Return [x, y] of the center of cell containing provided text 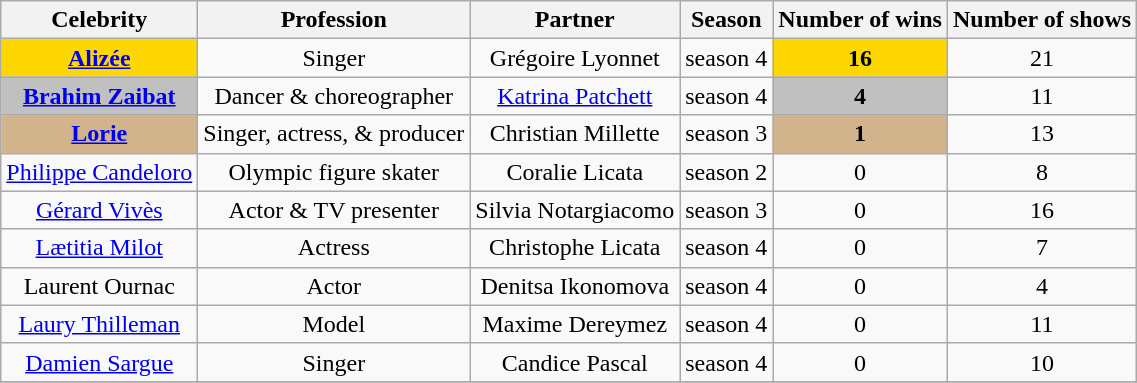
Silvia Notargiacomo [575, 210]
Damien Sargue [100, 362]
Dancer & choreographer [334, 96]
Christian Millette [575, 134]
Actress [334, 248]
Season [726, 20]
7 [1042, 248]
Denitsa Ikonomova [575, 286]
season 2 [726, 172]
Alizée [100, 58]
Maxime Dereymez [575, 324]
Number of wins [860, 20]
Candice Pascal [575, 362]
Number of shows [1042, 20]
1 [860, 134]
Partner [575, 20]
Actor & TV presenter [334, 210]
Lorie [100, 134]
Celebrity [100, 20]
Christophe Licata [575, 248]
10 [1042, 362]
Actor [334, 286]
Grégoire Lyonnet [575, 58]
Katrina Patchett [575, 96]
Lætitia Milot [100, 248]
13 [1042, 134]
Model [334, 324]
Philippe Candeloro [100, 172]
21 [1042, 58]
Gérard Vivès [100, 210]
8 [1042, 172]
Laurent Ournac [100, 286]
Profession [334, 20]
Olympic figure skater [334, 172]
Laury Thilleman [100, 324]
Singer, actress, & producer [334, 134]
Brahim Zaibat [100, 96]
Coralie Licata [575, 172]
